Capture the cell that displays the provided text and extract its [x, y] central coordinate. 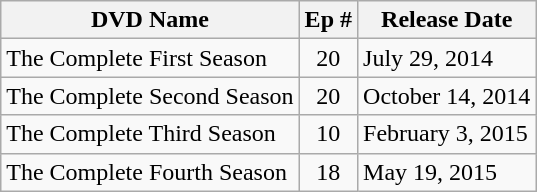
July 29, 2014 [447, 58]
The Complete Fourth Season [150, 172]
18 [328, 172]
DVD Name [150, 20]
February 3, 2015 [447, 134]
10 [328, 134]
October 14, 2014 [447, 96]
The Complete Third Season [150, 134]
Ep # [328, 20]
May 19, 2015 [447, 172]
The Complete Second Season [150, 96]
The Complete First Season [150, 58]
Release Date [447, 20]
